For the text-containing cell, return its midpoint in [X, Y] coordinate format. 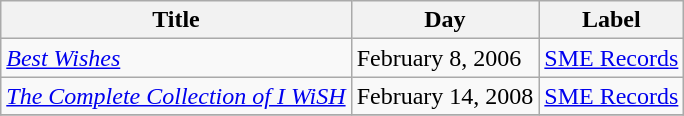
Best Wishes [176, 58]
The Complete Collection of I WiSH [176, 96]
Label [612, 20]
Day [445, 20]
Title [176, 20]
February 8, 2006 [445, 58]
February 14, 2008 [445, 96]
